Pinpoint the cell where the given text exists, returning its [x, y] midpoint coordinate. 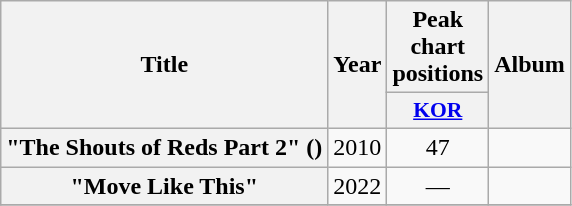
Year [358, 65]
"The Shouts of Reds Part 2" () [164, 147]
47 [438, 147]
Album [530, 65]
Title [164, 65]
2022 [358, 185]
"Move Like This" [164, 185]
Peak chart positions [438, 47]
KOR [438, 111]
2010 [358, 147]
— [438, 185]
